Locate the cell with the specified text and output its [x, y] center coordinate. 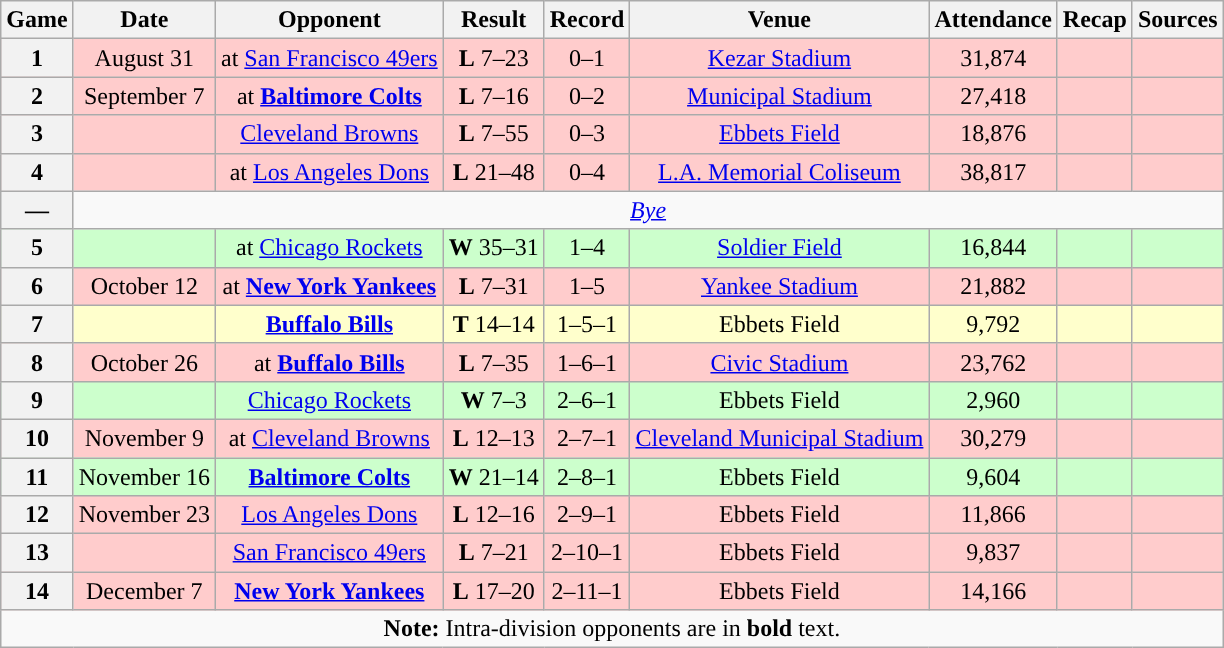
W 7–3 [494, 400]
16,844 [993, 248]
L 21–48 [494, 172]
0–2 [587, 96]
Venue [780, 20]
1 [37, 58]
13 [37, 553]
11,866 [993, 515]
T 14–14 [494, 324]
at San Francisco 49ers [329, 58]
November 9 [144, 438]
Soldier Field [780, 248]
W 35–31 [494, 248]
Game [37, 20]
18,876 [993, 134]
W 21–14 [494, 477]
L 12–16 [494, 515]
1–6–1 [587, 362]
7 [37, 324]
31,874 [993, 58]
— [37, 210]
27,418 [993, 96]
September 7 [144, 96]
2–11–1 [587, 591]
L 7–35 [494, 362]
at Buffalo Bills [329, 362]
L 17–20 [494, 591]
November 16 [144, 477]
Sources [1178, 20]
October 12 [144, 286]
2 [37, 96]
3 [37, 134]
at Cleveland Browns [329, 438]
August 31 [144, 58]
38,817 [993, 172]
Cleveland Browns [329, 134]
L 7–23 [494, 58]
Los Angeles Dons [329, 515]
Civic Stadium [780, 362]
30,279 [993, 438]
2–10–1 [587, 553]
12 [37, 515]
Bye [648, 210]
2–7–1 [587, 438]
October 26 [144, 362]
Municipal Stadium [780, 96]
at Chicago Rockets [329, 248]
Buffalo Bills [329, 324]
November 23 [144, 515]
2–9–1 [587, 515]
1–5–1 [587, 324]
L 7–21 [494, 553]
Attendance [993, 20]
L 7–16 [494, 96]
0–3 [587, 134]
Chicago Rockets [329, 400]
L 7–31 [494, 286]
9 [37, 400]
8 [37, 362]
December 7 [144, 591]
Result [494, 20]
Kezar Stadium [780, 58]
10 [37, 438]
Cleveland Municipal Stadium [780, 438]
New York Yankees [329, 591]
2,960 [993, 400]
at New York Yankees [329, 286]
0–4 [587, 172]
14 [37, 591]
1–4 [587, 248]
Recap [1094, 20]
11 [37, 477]
L.A. Memorial Coliseum [780, 172]
21,882 [993, 286]
9,837 [993, 553]
Date [144, 20]
9,604 [993, 477]
2–8–1 [587, 477]
L 12–13 [494, 438]
1–5 [587, 286]
San Francisco 49ers [329, 553]
at Los Angeles Dons [329, 172]
9,792 [993, 324]
4 [37, 172]
at Baltimore Colts [329, 96]
Opponent [329, 20]
6 [37, 286]
14,166 [993, 591]
Baltimore Colts [329, 477]
5 [37, 248]
L 7–55 [494, 134]
Record [587, 20]
2–6–1 [587, 400]
Note: Intra-division opponents are in bold text. [612, 629]
23,762 [993, 362]
0–1 [587, 58]
Yankee Stadium [780, 286]
